Determine the [x, y] coordinate at the center of the cell enclosing the given text.  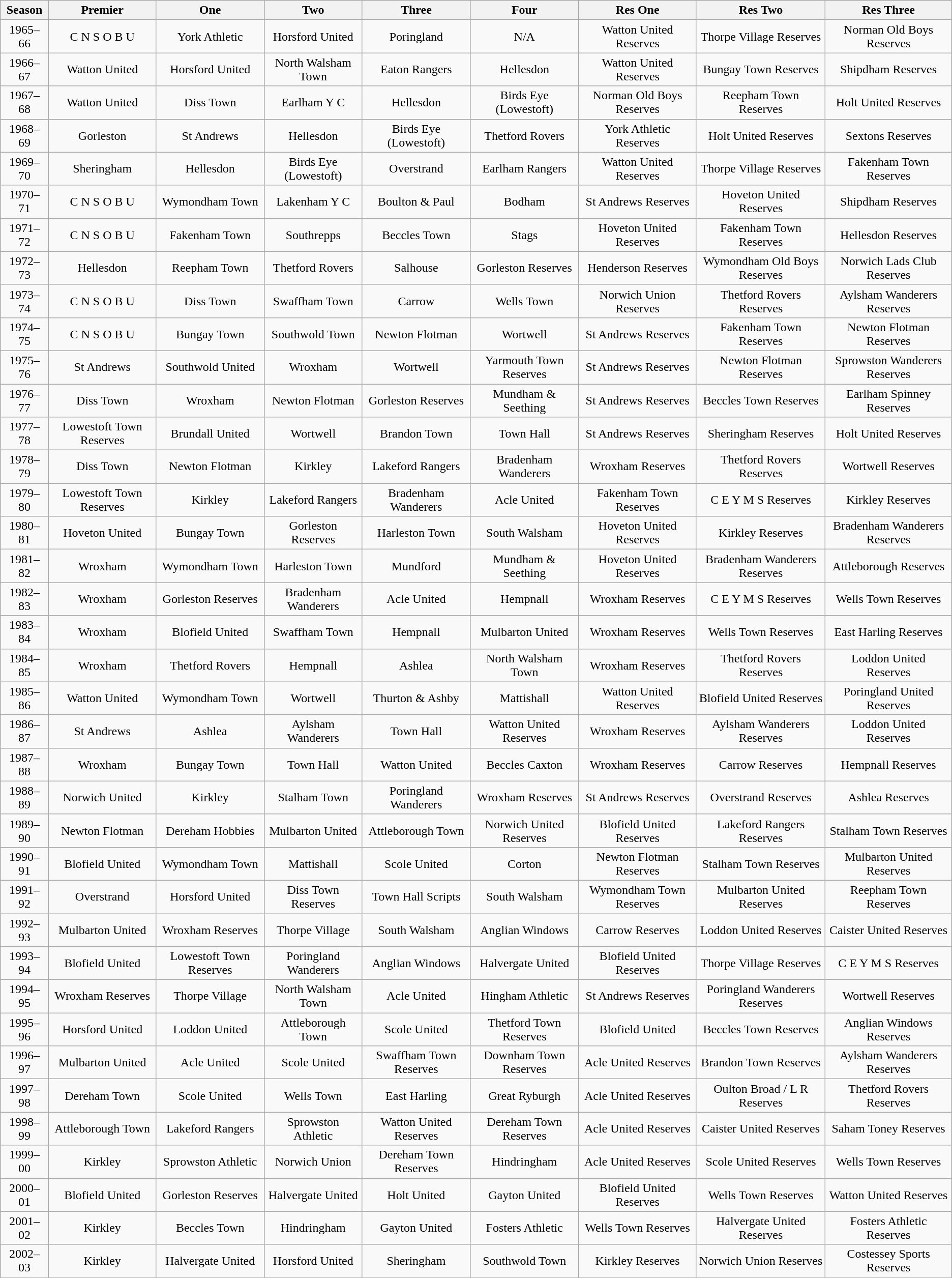
1975–76 [24, 367]
N/A [525, 37]
Diss Town Reserves [313, 896]
Season [24, 10]
Stalham Town [313, 798]
1992–93 [24, 930]
Scole United Reserves [761, 1162]
Earlham Spinney Reserves [888, 400]
1980–81 [24, 533]
2001–02 [24, 1228]
Swaffham Town Reserves [416, 1062]
1965–66 [24, 37]
1974–75 [24, 334]
Brandon Town [416, 433]
Brundall United [210, 433]
Wymondham Old Boys Reserves [761, 268]
Norwich Lads Club Reserves [888, 268]
1983–84 [24, 632]
Brandon Town Reserves [761, 1062]
Three [416, 10]
Boulton & Paul [416, 201]
Norwich United [102, 798]
1991–92 [24, 896]
Southwold United [210, 367]
1967–68 [24, 103]
Poringland Wanderers Reserves [761, 996]
Res Three [888, 10]
York Athletic Reserves [638, 135]
Dereham Town [102, 1096]
Fakenham Town [210, 235]
Four [525, 10]
Saham Toney Reserves [888, 1128]
Aylsham Wanderers [313, 732]
East Harling Reserves [888, 632]
Norwich United Reserves [525, 830]
Premier [102, 10]
Attleborough Reserves [888, 566]
2000–01 [24, 1195]
1968–69 [24, 135]
1997–98 [24, 1096]
Hoveton United [102, 533]
1982–83 [24, 599]
Norwich Union [313, 1162]
1995–96 [24, 1030]
Dereham Hobbies [210, 830]
Lakenham Y C [313, 201]
Hempnall Reserves [888, 764]
1978–79 [24, 467]
Poringland United Reserves [888, 698]
1979–80 [24, 500]
Res Two [761, 10]
Bodham [525, 201]
Mundford [416, 566]
1993–94 [24, 964]
Costessey Sports Reserves [888, 1261]
Reepham Town [210, 268]
Fosters Athletic Reserves [888, 1228]
Bungay Town Reserves [761, 69]
1966–67 [24, 69]
1988–89 [24, 798]
Downham Town Reserves [525, 1062]
1971–72 [24, 235]
Gorleston [102, 135]
York Athletic [210, 37]
1998–99 [24, 1128]
Eaton Rangers [416, 69]
1970–71 [24, 201]
Stags [525, 235]
1996–97 [24, 1062]
Corton [525, 864]
1969–70 [24, 169]
1977–78 [24, 433]
Town Hall Scripts [416, 896]
Poringland [416, 37]
Holt United [416, 1195]
Lakeford Rangers Reserves [761, 830]
Earlham Y C [313, 103]
Hellesdon Reserves [888, 235]
1981–82 [24, 566]
Loddon United [210, 1030]
Res One [638, 10]
Sprowston Wanderers Reserves [888, 367]
Ashlea Reserves [888, 798]
1994–95 [24, 996]
Great Ryburgh [525, 1096]
1989–90 [24, 830]
1984–85 [24, 665]
1987–88 [24, 764]
Earlham Rangers [525, 169]
Sextons Reserves [888, 135]
1999–00 [24, 1162]
East Harling [416, 1096]
Salhouse [416, 268]
Halvergate United Reserves [761, 1228]
Anglian Windows Reserves [888, 1030]
1986–87 [24, 732]
Southrepps [313, 235]
Hingham Athletic [525, 996]
Thetford Town Reserves [525, 1030]
1976–77 [24, 400]
Fosters Athletic [525, 1228]
1990–91 [24, 864]
Beccles Caxton [525, 764]
Oulton Broad / L R Reserves [761, 1096]
1972–73 [24, 268]
1973–74 [24, 301]
Sheringham Reserves [761, 433]
Yarmouth Town Reserves [525, 367]
Henderson Reserves [638, 268]
Carrow [416, 301]
Thurton & Ashby [416, 698]
Overstrand Reserves [761, 798]
Two [313, 10]
1985–86 [24, 698]
2002–03 [24, 1261]
Wymondham Town Reserves [638, 896]
One [210, 10]
